Output the (X, Y) coordinate of the center of the cell containing the given text.  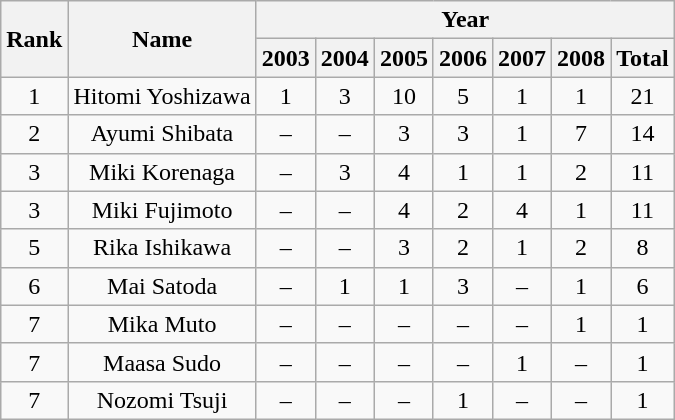
14 (643, 134)
2004 (344, 58)
21 (643, 96)
Total (643, 58)
Rika Ishikawa (162, 248)
Hitomi Yoshizawa (162, 96)
Name (162, 39)
Maasa Sudo (162, 362)
Year (465, 20)
8 (643, 248)
Mika Muto (162, 324)
Rank (34, 39)
Miki Fujimoto (162, 210)
2008 (582, 58)
Mai Satoda (162, 286)
2006 (462, 58)
2007 (522, 58)
Nozomi Tsuji (162, 400)
Miki Korenaga (162, 172)
10 (404, 96)
Ayumi Shibata (162, 134)
2005 (404, 58)
2003 (286, 58)
